Return [X, Y] of the center of cell containing provided text 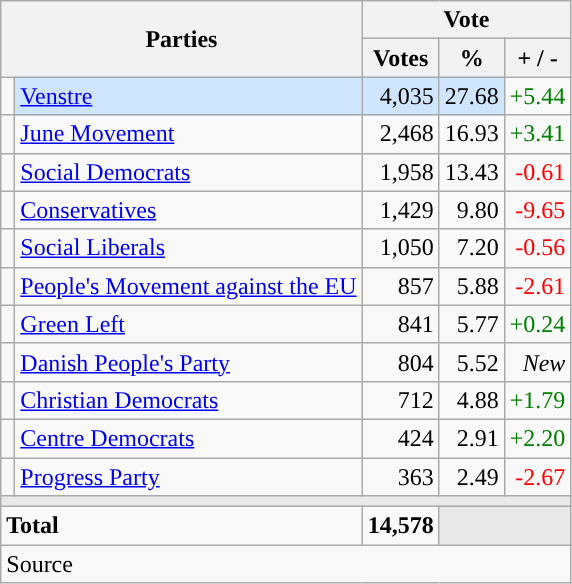
Social Liberals [188, 248]
4.88 [472, 400]
+1.79 [538, 400]
% [472, 58]
+5.44 [538, 96]
Vote [466, 20]
1,958 [400, 172]
June Movement [188, 134]
People's Movement against the EU [188, 286]
Danish People's Party [188, 362]
5.88 [472, 286]
2.91 [472, 438]
9.80 [472, 210]
Total [182, 526]
Centre Democrats [188, 438]
Votes [400, 58]
-0.61 [538, 172]
-9.65 [538, 210]
Social Democrats [188, 172]
27.68 [472, 96]
New [538, 362]
16.93 [472, 134]
1,050 [400, 248]
5.77 [472, 324]
-2.67 [538, 477]
857 [400, 286]
+2.20 [538, 438]
-0.56 [538, 248]
14,578 [400, 526]
Venstre [188, 96]
424 [400, 438]
13.43 [472, 172]
5.52 [472, 362]
804 [400, 362]
363 [400, 477]
841 [400, 324]
712 [400, 400]
7.20 [472, 248]
Green Left [188, 324]
2.49 [472, 477]
Source [286, 564]
Conservatives [188, 210]
4,035 [400, 96]
+ / - [538, 58]
-2.61 [538, 286]
Parties [182, 39]
1,429 [400, 210]
+3.41 [538, 134]
Progress Party [188, 477]
2,468 [400, 134]
+0.24 [538, 324]
Christian Democrats [188, 400]
